Pinpoint the cell where the given text exists, returning its [X, Y] midpoint coordinate. 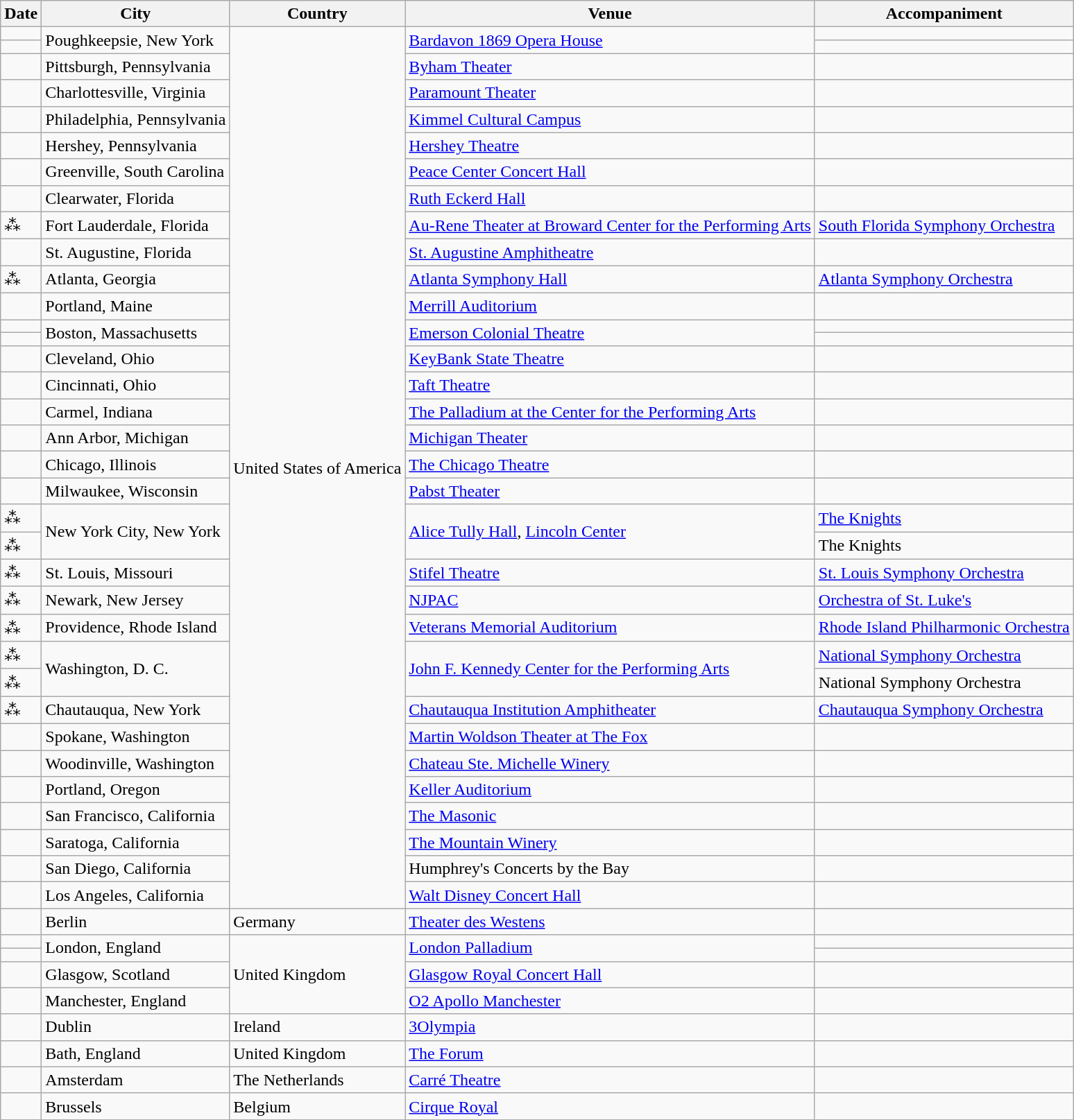
Country [318, 14]
O2 Apollo Manchester [610, 1001]
Ireland [318, 1027]
Boston, Massachusetts [136, 332]
London, England [136, 948]
Milwaukee, Wisconsin [136, 491]
St. Augustine Amphitheatre [610, 252]
Los Angeles, California [136, 895]
Ruth Eckerd Hall [610, 198]
Hershey Theatre [610, 146]
St. Augustine, Florida [136, 252]
San Diego, California [136, 869]
The Netherlands [318, 1080]
Atlanta Symphony Hall [610, 279]
3Olympia [610, 1027]
Emerson Colonial Theatre [610, 332]
Belgium [318, 1106]
Cirque Royal [610, 1106]
Chicago, Illinois [136, 465]
John F. Kennedy Center for the Performing Arts [610, 669]
Theater des Westens [610, 922]
Poughkeepsie, New York [136, 40]
Hershey, Pennsylvania [136, 146]
Cleveland, Ohio [136, 359]
Veterans Memorial Auditorium [610, 628]
Amsterdam [136, 1080]
Martin Woldson Theater at The Fox [610, 736]
The Mountain Winery [610, 843]
Atlanta, Georgia [136, 279]
Rhode Island Philharmonic Orchestra [944, 628]
Michigan Theater [610, 438]
Paramount Theater [610, 93]
Chautauqua Institution Amphitheater [610, 710]
New York City, New York [136, 531]
The Masonic [610, 816]
KeyBank State Theatre [610, 359]
London Palladium [610, 948]
Portland, Maine [136, 306]
Berlin [136, 922]
Cincinnati, Ohio [136, 386]
Walt Disney Concert Hall [610, 895]
Humphrey's Concerts by the Bay [610, 869]
St. Louis Symphony Orchestra [944, 573]
Date [21, 14]
Philadelphia, Pennsylvania [136, 119]
City [136, 14]
San Francisco, California [136, 816]
Dublin [136, 1027]
The Forum [610, 1053]
Glasgow Royal Concert Hall [610, 974]
Venue [610, 14]
Kimmel Cultural Campus [610, 119]
Byham Theater [610, 67]
Keller Auditorium [610, 790]
The Chicago Theatre [610, 465]
Accompaniment [944, 14]
Chautauqua Symphony Orchestra [944, 710]
Merrill Auditorium [610, 306]
Chautauqua, New York [136, 710]
Woodinville, Washington [136, 764]
Pabst Theater [610, 491]
Glasgow, Scotland [136, 974]
Alice Tully Hall, Lincoln Center [610, 531]
Taft Theatre [610, 386]
Fort Lauderdale, Florida [136, 225]
Clearwater, Florida [136, 198]
NJPAC [610, 601]
Portland, Oregon [136, 790]
Pittsburgh, Pennsylvania [136, 67]
Chateau Ste. Michelle Winery [610, 764]
Orchestra of St. Luke's [944, 601]
Carmel, Indiana [136, 412]
Providence, Rhode Island [136, 628]
Au-Rene Theater at Broward Center for the Performing Arts [610, 225]
Stifel Theatre [610, 573]
The Palladium at the Center for the Performing Arts [610, 412]
Greenville, South Carolina [136, 172]
Manchester, England [136, 1001]
Peace Center Concert Hall [610, 172]
United States of America [318, 467]
Atlanta Symphony Orchestra [944, 279]
Washington, D. C. [136, 669]
Charlottesville, Virginia [136, 93]
Saratoga, California [136, 843]
Bath, England [136, 1053]
Carré Theatre [610, 1080]
St. Louis, Missouri [136, 573]
Bardavon 1869 Opera House [610, 40]
South Florida Symphony Orchestra [944, 225]
Brussels [136, 1106]
Germany [318, 922]
Spokane, Washington [136, 736]
Newark, New Jersey [136, 601]
Ann Arbor, Michigan [136, 438]
